For the text-containing cell, return its midpoint in (X, Y) coordinate format. 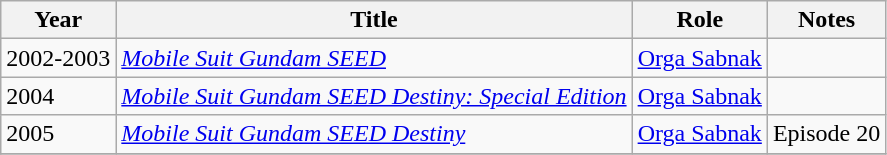
Year (58, 20)
2005 (58, 134)
Episode 20 (826, 134)
Mobile Suit Gundam SEED Destiny (374, 134)
Title (374, 20)
Role (700, 20)
Mobile Suit Gundam SEED (374, 58)
2002-2003 (58, 58)
2004 (58, 96)
Notes (826, 20)
Mobile Suit Gundam SEED Destiny: Special Edition (374, 96)
